Capture the cell that displays the provided text and extract its [X, Y] central coordinate. 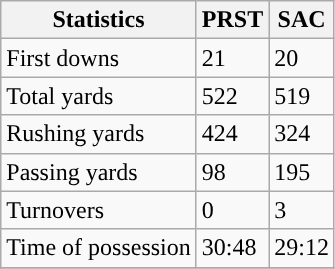
29:12 [302, 248]
Time of possession [99, 248]
20 [302, 58]
522 [232, 96]
424 [232, 134]
21 [232, 58]
98 [232, 172]
PRST [232, 20]
30:48 [232, 248]
324 [302, 134]
First downs [99, 58]
195 [302, 172]
519 [302, 96]
Passing yards [99, 172]
SAC [302, 20]
3 [302, 210]
Rushing yards [99, 134]
0 [232, 210]
Total yards [99, 96]
Statistics [99, 20]
Turnovers [99, 210]
